Return the [X, Y] coordinate for the center point of the cell that contains the specified text.  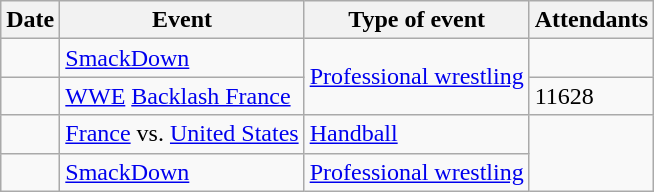
Date [30, 20]
Attendants [591, 20]
Event [182, 20]
Type of event [416, 20]
Handball [416, 134]
11628 [591, 96]
WWE Backlash France [182, 96]
France vs. United States [182, 134]
